Detect which cell encompasses the target text, then output its [x, y] center coordinate. 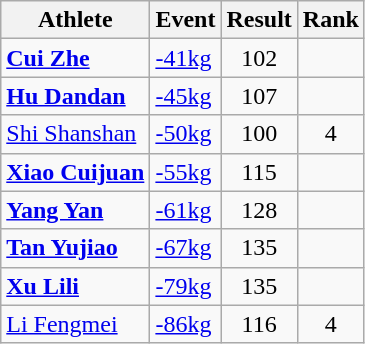
-55kg [186, 172]
Hu Dandan [76, 96]
-67kg [186, 248]
Event [186, 20]
-41kg [186, 58]
115 [259, 172]
Rank [330, 20]
102 [259, 58]
Li Fengmei [76, 324]
-45kg [186, 96]
-61kg [186, 210]
107 [259, 96]
Tan Yujiao [76, 248]
128 [259, 210]
Result [259, 20]
Xu Lili [76, 286]
100 [259, 134]
Yang Yan [76, 210]
-50kg [186, 134]
116 [259, 324]
Cui Zhe [76, 58]
Xiao Cuijuan [76, 172]
Athlete [76, 20]
Shi Shanshan [76, 134]
-79kg [186, 286]
-86kg [186, 324]
